For the text-containing cell, return its midpoint in (x, y) coordinate format. 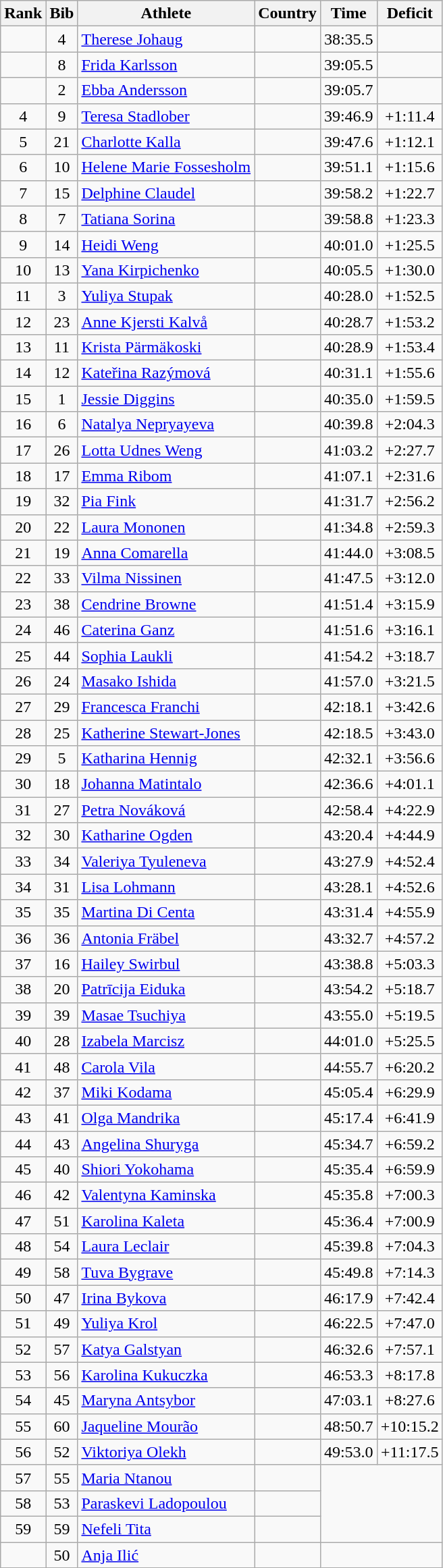
Olga Mandrika (166, 1118)
Laura Leclair (166, 1247)
Irina Bykova (166, 1298)
Karolina Kukuczka (166, 1375)
Hailey Swirbul (166, 964)
43:32.7 (348, 938)
Time (348, 13)
+6:59.2 (409, 1144)
Charlotte Kalla (166, 142)
Pia Fink (166, 502)
+3:16.1 (409, 630)
Katharine Ogden (166, 836)
+6:59.9 (409, 1170)
Anne Kjersti Kalvå (166, 322)
+5:03.3 (409, 964)
+7:04.3 (409, 1247)
38:35.5 (348, 39)
Anja Ilić (166, 1555)
Miki Kodama (166, 1092)
+4:52.6 (409, 887)
+7:00.3 (409, 1195)
+4:44.9 (409, 836)
Lotta Udnes Weng (166, 450)
43:31.4 (348, 913)
Krista Pärmäkoski (166, 348)
+1:30.0 (409, 270)
+7:57.1 (409, 1349)
Izabela Marcisz (166, 1041)
+1:22.7 (409, 193)
45:34.7 (348, 1144)
43:55.0 (348, 1015)
Katya Galstyan (166, 1349)
41:07.1 (348, 476)
45:36.4 (348, 1221)
Nefeli Tita (166, 1529)
Patrīcija Eiduka (166, 990)
Masako Ishida (166, 681)
+4:22.9 (409, 810)
40:31.1 (348, 373)
Maryna Antsybor (166, 1401)
Delphine Claudel (166, 193)
44:55.7 (348, 1066)
Athlete (166, 13)
Yuliya Krol (166, 1324)
Emma Ribom (166, 476)
+6:20.2 (409, 1066)
42:18.1 (348, 707)
47:03.1 (348, 1401)
Teresa Stadlober (166, 116)
+1:11.4 (409, 116)
Lisa Lohmann (166, 887)
40:28.7 (348, 322)
44:01.0 (348, 1041)
+4:55.9 (409, 913)
41:34.8 (348, 527)
39:47.6 (348, 142)
39:58.2 (348, 193)
43:28.1 (348, 887)
41:03.2 (348, 450)
Sophia Laukli (166, 655)
40:28.0 (348, 296)
+4:52.4 (409, 861)
39:51.1 (348, 167)
1 (62, 399)
+7:14.3 (409, 1272)
40:05.5 (348, 270)
40:35.0 (348, 399)
Heidi Weng (166, 244)
40:39.8 (348, 425)
+2:31.6 (409, 476)
+2:56.2 (409, 502)
45:49.8 (348, 1272)
49:53.0 (348, 1452)
Paraskevi Ladopoulou (166, 1503)
45:35.4 (348, 1170)
+1:59.5 (409, 399)
Angelina Shuryga (166, 1144)
43:38.8 (348, 964)
41:47.5 (348, 578)
45:05.4 (348, 1092)
42:18.5 (348, 732)
41:44.0 (348, 553)
+7:00.9 (409, 1221)
60 (62, 1426)
Tuva Bygrave (166, 1272)
Country (288, 13)
Masae Tsuchiya (166, 1015)
39:58.8 (348, 219)
Katharina Hennig (166, 759)
42:58.4 (348, 810)
Rank (23, 13)
+6:41.9 (409, 1118)
+8:27.6 (409, 1401)
+6:29.9 (409, 1092)
40:01.0 (348, 244)
45:35.8 (348, 1195)
Ebba Andersson (166, 90)
Valentyna Kaminska (166, 1195)
Viktoriya Olekh (166, 1452)
Shiori Yokohama (166, 1170)
43:54.2 (348, 990)
+3:21.5 (409, 681)
+2:27.7 (409, 450)
Antonia Fräbel (166, 938)
43:27.9 (348, 861)
48:50.7 (348, 1426)
46:17.9 (348, 1298)
41:57.0 (348, 681)
+7:42.4 (409, 1298)
Francesca Franchi (166, 707)
Katherine Stewart-Jones (166, 732)
Deficit (409, 13)
+7:47.0 (409, 1324)
+3:56.6 (409, 759)
Yana Kirpichenko (166, 270)
+8:17.8 (409, 1375)
+1:55.6 (409, 373)
Caterina Ganz (166, 630)
Helene Marie Fossesholm (166, 167)
+11:17.5 (409, 1452)
39:46.9 (348, 116)
Kateřina Razýmová (166, 373)
+5:18.7 (409, 990)
Petra Nováková (166, 810)
41:54.2 (348, 655)
41:51.4 (348, 604)
45:39.8 (348, 1247)
Jaqueline Mourão (166, 1426)
+5:25.5 (409, 1041)
+1:25.5 (409, 244)
+1:23.3 (409, 219)
Therese Johaug (166, 39)
+2:04.3 (409, 425)
46:53.3 (348, 1375)
+3:08.5 (409, 553)
39:05.7 (348, 90)
Natalya Nepryayeva (166, 425)
42:32.1 (348, 759)
Bib (62, 13)
+3:12.0 (409, 578)
Carola Vila (166, 1066)
+4:01.1 (409, 784)
+5:19.5 (409, 1015)
41:31.7 (348, 502)
Jessie Diggins (166, 399)
Johanna Matintalo (166, 784)
Yuliya Stupak (166, 296)
Frida Karlsson (166, 65)
2 (62, 90)
+3:42.6 (409, 707)
Maria Ntanou (166, 1478)
+4:57.2 (409, 938)
Tatiana Sorina (166, 219)
Cendrine Browne (166, 604)
+1:15.6 (409, 167)
Karolina Kaleta (166, 1221)
46:32.6 (348, 1349)
+1:12.1 (409, 142)
3 (62, 296)
+10:15.2 (409, 1426)
Anna Comarella (166, 553)
45:17.4 (348, 1118)
46:22.5 (348, 1324)
Valeriya Tyuleneva (166, 861)
+1:53.2 (409, 322)
39:05.5 (348, 65)
40:28.9 (348, 348)
43:20.4 (348, 836)
+1:53.4 (409, 348)
Martina Di Centa (166, 913)
42:36.6 (348, 784)
Vilma Nissinen (166, 578)
+3:18.7 (409, 655)
+3:43.0 (409, 732)
41:51.6 (348, 630)
+3:15.9 (409, 604)
Laura Mononen (166, 527)
+1:52.5 (409, 296)
+2:59.3 (409, 527)
